Capture the cell that displays the provided text and extract its (X, Y) central coordinate. 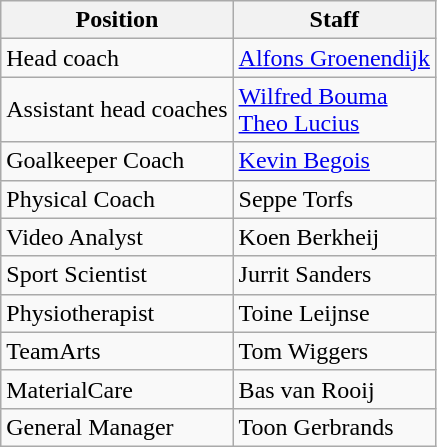
Kevin Begois (334, 161)
Staff (334, 20)
Wilfred Bouma Theo Lucius (334, 110)
MaterialCare (117, 389)
TeamArts (117, 351)
Tom Wiggers (334, 351)
Physical Coach (117, 199)
Koen Berkheij (334, 237)
Assistant head coaches (117, 110)
Position (117, 20)
Sport Scientist (117, 275)
Toon Gerbrands (334, 427)
Physiotherapist (117, 313)
Alfons Groenendijk (334, 58)
Seppe Torfs (334, 199)
General Manager (117, 427)
Video Analyst (117, 237)
Jurrit Sanders (334, 275)
Bas van Rooij (334, 389)
Head coach (117, 58)
Toine Leijnse (334, 313)
Goalkeeper Coach (117, 161)
